Return the [x, y] coordinate for the center point of the cell that contains the specified text.  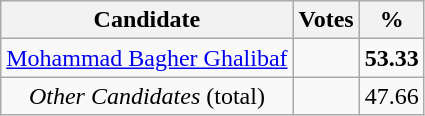
53.33 [392, 58]
Votes [326, 20]
Other Candidates (total) [147, 96]
% [392, 20]
Candidate [147, 20]
Mohammad Bagher Ghalibaf [147, 58]
47.66 [392, 96]
